Return (X, Y) of the center of cell containing provided text 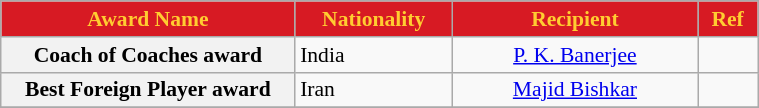
Majid Bishkar (574, 90)
Iran (374, 90)
Recipient (574, 19)
Ref (728, 19)
Award Name (148, 19)
Nationality (374, 19)
Coach of Coaches award (148, 55)
P. K. Banerjee (574, 55)
India (374, 55)
Best Foreign Player award (148, 90)
